Detect which cell encompasses the target text, then output its [X, Y] center coordinate. 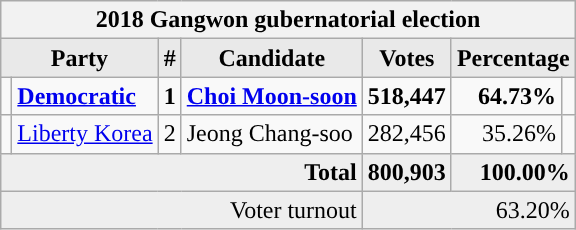
518,447 [406, 96]
Total [182, 172]
64.73% [506, 96]
Percentage [513, 58]
Jeong Chang-soo [272, 134]
282,456 [406, 134]
Democratic [85, 96]
Candidate [272, 58]
2018 Gangwon gubernatorial election [288, 20]
Votes [406, 58]
100.00% [513, 172]
Voter turnout [182, 210]
63.20% [468, 210]
Liberty Korea [85, 134]
Choi Moon-soon [272, 96]
35.26% [506, 134]
800,903 [406, 172]
2 [170, 134]
1 [170, 96]
# [170, 58]
Party [80, 58]
